Pinpoint the cell where the given text exists, returning its [x, y] midpoint coordinate. 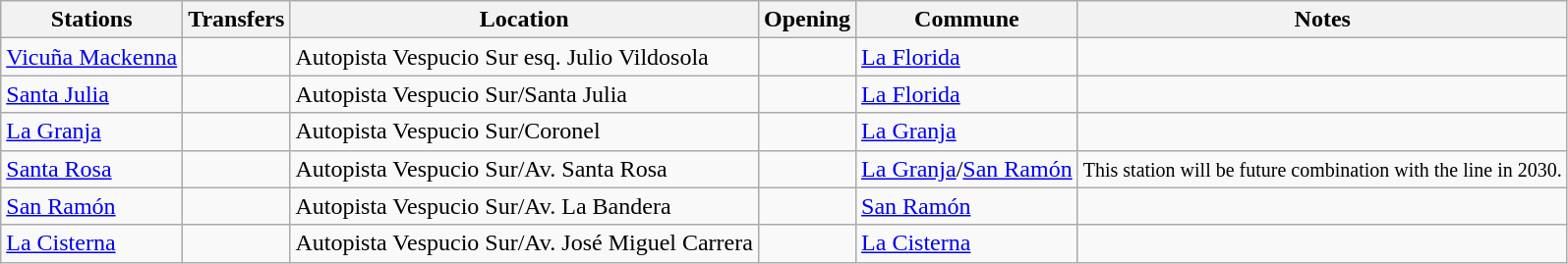
Opening [806, 20]
Autopista Vespucio Sur/Santa Julia [525, 94]
La Granja/San Ramón [967, 169]
Location [525, 20]
This station will be future combination with the line in 2030. [1322, 169]
Autopista Vespucio Sur/Av. José Miguel Carrera [525, 243]
Autopista Vespucio Sur/Av. La Bandera [525, 206]
Stations [92, 20]
Autopista Vespucio Sur/Av. Santa Rosa [525, 169]
Notes [1322, 20]
Santa Rosa [92, 169]
Autopista Vespucio Sur esq. Julio Vildosola [525, 57]
Autopista Vespucio Sur/Coronel [525, 132]
Transfers [236, 20]
Commune [967, 20]
Santa Julia [92, 94]
Vicuña Mackenna [92, 57]
